Scan for the cell matching the given text and deliver its (x, y) coordinate at center. 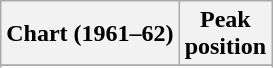
Peak position (225, 34)
Chart (1961–62) (90, 34)
